For the text-containing cell, return its midpoint in (x, y) coordinate format. 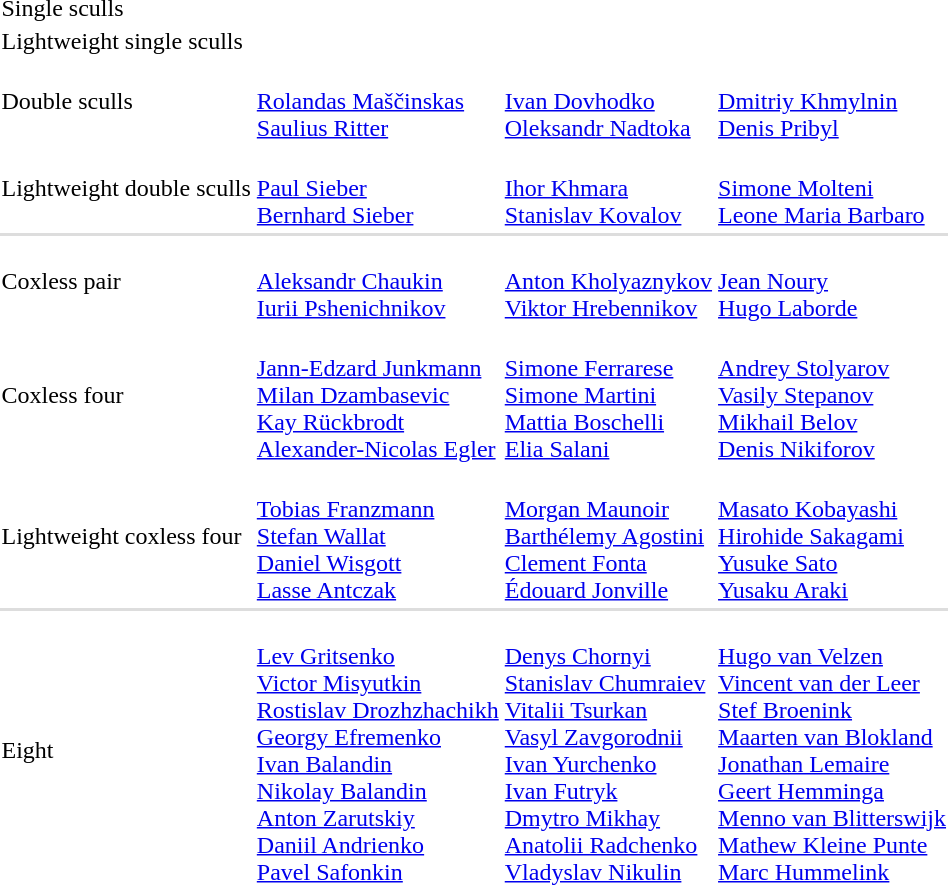
Double sculls (126, 101)
Ivan DovhodkoOleksandr Nadtoka (608, 101)
Andrey StolyarovVasily StepanovMikhail BelovDenis Nikiforov (832, 395)
Lightweight single sculls (126, 41)
Morgan MaunoirBarthélemy AgostiniClement FontaÉdouard Jonville (608, 536)
Rolandas MaščinskasSaulius Ritter (378, 101)
Aleksandr ChaukinIurii Pshenichnikov (378, 281)
Jann-Edzard JunkmannMilan DzambasevicKay RückbrodtAlexander-Nicolas Egler (378, 395)
Simone MolteniLeone Maria Barbaro (832, 188)
Lightweight coxless four (126, 536)
Jean NouryHugo Laborde (832, 281)
Masato KobayashiHirohide SakagamiYusuke SatoYusaku Araki (832, 536)
Coxless pair (126, 281)
Anton KholyaznykovViktor Hrebennikov (608, 281)
Lightweight double sculls (126, 188)
Tobias FranzmannStefan WallatDaniel WisgottLasse Antczak (378, 536)
Paul SieberBernhard Sieber (378, 188)
Dmitriy KhmylninDenis Pribyl (832, 101)
Coxless four (126, 395)
Ihor KhmaraStanislav Kovalov (608, 188)
Simone FerrareseSimone MartiniMattia BoschelliElia Salani (608, 395)
